Pinpoint the cell where the given text exists, returning its (x, y) midpoint coordinate. 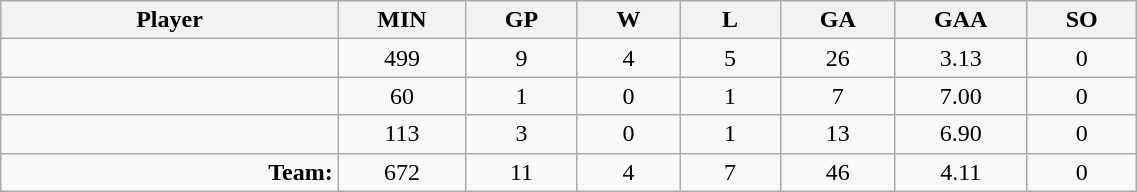
9 (522, 58)
W (628, 20)
L (730, 20)
4.11 (961, 172)
7.00 (961, 96)
6.90 (961, 134)
3 (522, 134)
GP (522, 20)
MIN (402, 20)
26 (838, 58)
499 (402, 58)
3.13 (961, 58)
113 (402, 134)
GAA (961, 20)
Player (170, 20)
SO (1081, 20)
60 (402, 96)
46 (838, 172)
5 (730, 58)
11 (522, 172)
672 (402, 172)
Team: (170, 172)
13 (838, 134)
GA (838, 20)
